Locate the cell with the specified text and output its [x, y] center coordinate. 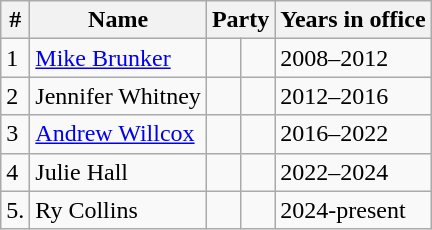
2024-present [353, 210]
5. [16, 210]
Mike Brunker [118, 58]
2008–2012 [353, 58]
Jennifer Whitney [118, 96]
# [16, 20]
2 [16, 96]
Name [118, 20]
1 [16, 58]
Julie Hall [118, 172]
Andrew Willcox [118, 134]
Ry Collins [118, 210]
2016–2022 [353, 134]
3 [16, 134]
2012–2016 [353, 96]
Years in office [353, 20]
Party [240, 20]
2022–2024 [353, 172]
4 [16, 172]
